Detect which cell encompasses the target text, then output its [X, Y] center coordinate. 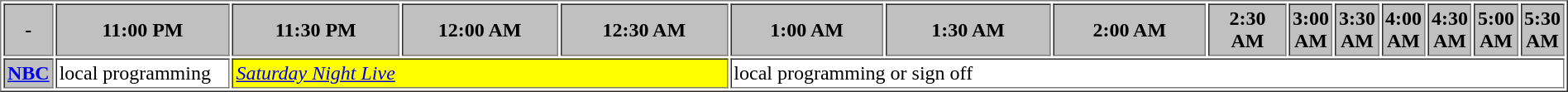
12:00 AM [480, 30]
NBC [28, 73]
2:00 AM [1130, 30]
4:00 AM [1403, 30]
Saturday Night Live [480, 73]
11:30 PM [316, 30]
local programming [142, 73]
3:30 AM [1356, 30]
11:00 PM [142, 30]
1:30 AM [968, 30]
1:00 AM [807, 30]
- [28, 30]
4:30 AM [1449, 30]
5:30 AM [1542, 30]
local programming or sign off [1148, 73]
12:30 AM [644, 30]
3:00 AM [1310, 30]
5:00 AM [1495, 30]
2:30 AM [1248, 30]
